Return [x, y] of the center of cell containing provided text 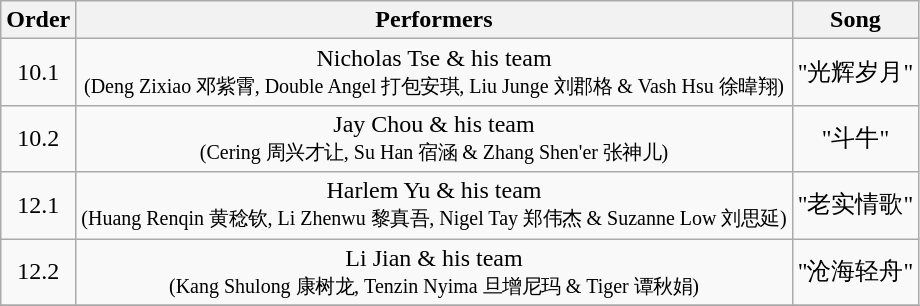
Harlem Yu & his team (Huang Renqin 黄稔钦, Li Zhenwu 黎真吾, Nigel Tay 郑伟杰 & Suzanne Low 刘思延) [434, 206]
12.2 [38, 272]
Performers [434, 20]
Li Jian & his team (Kang Shulong 康树龙, Tenzin Nyima 旦增尼玛 & Tiger 谭秋娟) [434, 272]
Jay Chou & his team (Cering 周兴才让, Su Han 宿涵 & Zhang Shen'er 张神儿) [434, 138]
Order [38, 20]
"斗牛" [856, 138]
12.1 [38, 206]
Song [856, 20]
"光辉岁月" [856, 72]
"沧海轻舟" [856, 272]
10.1 [38, 72]
10.2 [38, 138]
Nicholas Tse & his team (Deng Zixiao 邓紫霄, Double Angel 打包安琪, Liu Junge 刘郡格 & Vash Hsu 徐暐翔) [434, 72]
"老实情歌" [856, 206]
